Scan for the cell matching the given text and deliver its [x, y] coordinate at center. 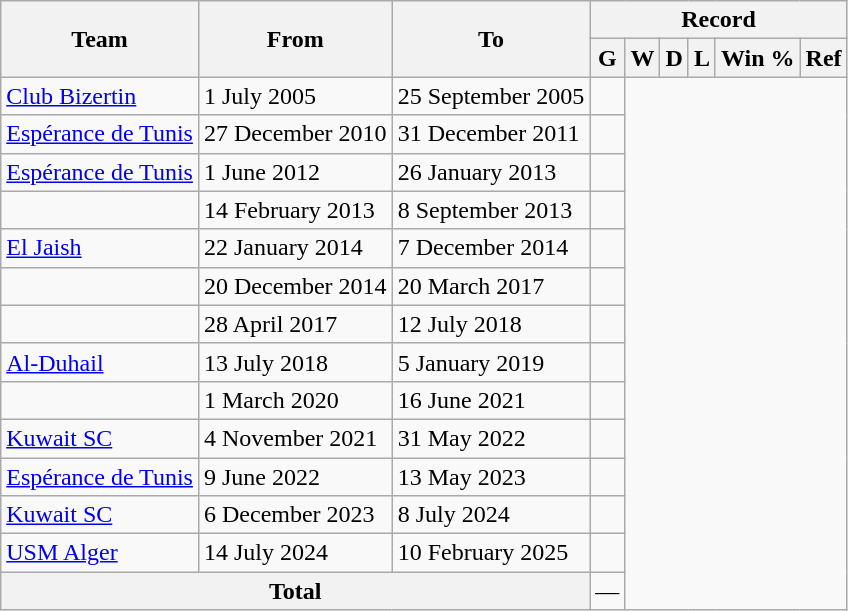
31 May 2022 [491, 438]
1 March 2020 [295, 400]
L [702, 58]
4 November 2021 [295, 438]
6 December 2023 [295, 515]
Record [718, 20]
1 June 2012 [295, 172]
13 July 2018 [295, 362]
27 December 2010 [295, 134]
10 February 2025 [491, 553]
31 December 2011 [491, 134]
W [642, 58]
Al-Duhail [100, 362]
To [491, 39]
Ref [824, 58]
8 September 2013 [491, 210]
26 January 2013 [491, 172]
8 July 2024 [491, 515]
28 April 2017 [295, 324]
1 July 2005 [295, 96]
Club Bizertin [100, 96]
Win % [758, 58]
D [674, 58]
25 September 2005 [491, 96]
7 December 2014 [491, 248]
20 December 2014 [295, 286]
El Jaish [100, 248]
From [295, 39]
22 January 2014 [295, 248]
Team [100, 39]
G [608, 58]
14 February 2013 [295, 210]
Total [296, 591]
14 July 2024 [295, 553]
USM Alger [100, 553]
12 July 2018 [491, 324]
16 June 2021 [491, 400]
5 January 2019 [491, 362]
13 May 2023 [491, 477]
9 June 2022 [295, 477]
20 March 2017 [491, 286]
— [608, 591]
